Pinpoint the cell where the given text exists, returning its [x, y] midpoint coordinate. 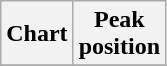
Peakposition [119, 34]
Chart [37, 34]
